Return (x, y) of the center of cell containing provided text 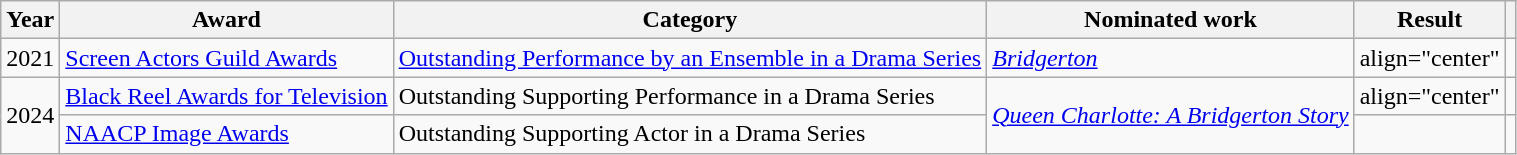
Result (1430, 20)
NAACP Image Awards (226, 134)
Year (30, 20)
Nominated work (1170, 20)
Outstanding Supporting Actor in a Drama Series (690, 134)
2024 (30, 115)
Queen Charlotte: A Bridgerton Story (1170, 115)
Category (690, 20)
Award (226, 20)
2021 (30, 58)
Bridgerton (1170, 58)
Outstanding Supporting Performance in a Drama Series (690, 96)
Screen Actors Guild Awards (226, 58)
Outstanding Performance by an Ensemble in a Drama Series (690, 58)
Black Reel Awards for Television (226, 96)
